Provide the [x, y] coordinate of the cell's center where the given text is located.  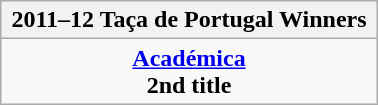
Académica2nd title [189, 72]
2011–12 Taça de Portugal Winners [189, 20]
